Find where the given text appears and provide that cell's center as [X, Y] coordinate. 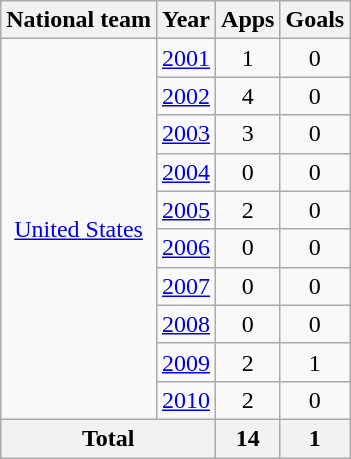
2004 [186, 172]
Goals [315, 20]
2009 [186, 362]
14 [248, 438]
National team [79, 20]
4 [248, 96]
2010 [186, 400]
2005 [186, 210]
2008 [186, 324]
United States [79, 230]
3 [248, 134]
2002 [186, 96]
Apps [248, 20]
2001 [186, 58]
Total [108, 438]
2003 [186, 134]
Year [186, 20]
2006 [186, 248]
2007 [186, 286]
